Identify which cell holds the provided text, then report its [X, Y] central coordinate. 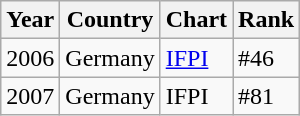
2007 [30, 96]
#81 [266, 96]
Country [110, 20]
Year [30, 20]
Rank [266, 20]
2006 [30, 58]
Chart [196, 20]
#46 [266, 58]
